Capture the cell that displays the provided text and extract its [X, Y] central coordinate. 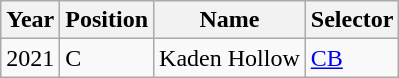
Year [30, 20]
2021 [30, 58]
Selector [352, 20]
Name [230, 20]
Position [107, 20]
C [107, 58]
CB [352, 58]
Kaden Hollow [230, 58]
